Output the [X, Y] coordinate of the center of the cell containing the given text.  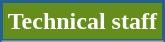
Technical staff [83, 22]
